Find where the given text appears and provide that cell's center as [X, Y] coordinate. 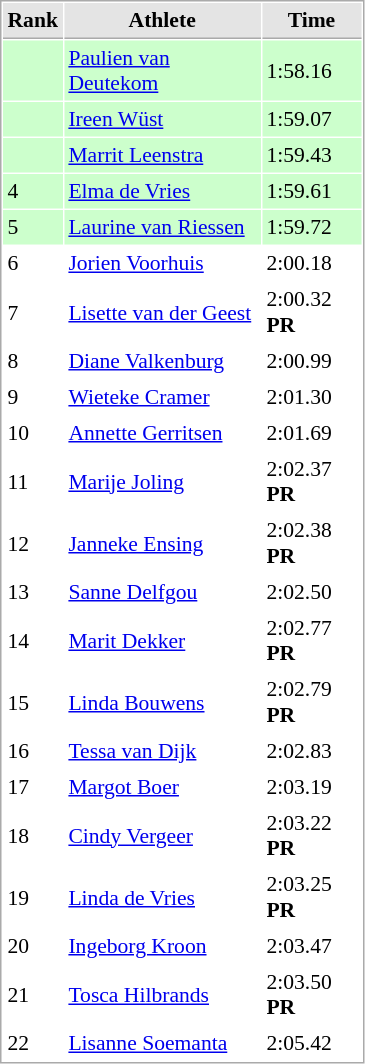
2:00.99 [312, 361]
Marit Dekker [162, 640]
Athlete [162, 21]
2:03.50 PR [312, 994]
1:59.07 [312, 119]
Diane Valkenburg [162, 361]
Paulien van Deutekom [162, 70]
Cindy Vergeer [162, 836]
12 [32, 543]
Lisette van der Geest [162, 312]
Elma de Vries [162, 191]
2:00.18 [312, 263]
7 [32, 312]
Annette Gerritsen [162, 433]
Tessa van Dijk [162, 751]
2:00.32 PR [312, 312]
1:59.43 [312, 155]
Marrit Leenstra [162, 155]
2:02.83 [312, 751]
Marije Joling [162, 482]
Wieteke Cramer [162, 397]
Rank [32, 21]
19 [32, 897]
1:59.61 [312, 191]
5 [32, 227]
11 [32, 482]
9 [32, 397]
2:02.79 PR [312, 702]
Tosca Hilbrands [162, 994]
Janneke Ensing [162, 543]
2:02.38 PR [312, 543]
Lisanne Soemanta [162, 1043]
1:59.72 [312, 227]
22 [32, 1043]
Jorien Voorhuis [162, 263]
Linda Bouwens [162, 702]
8 [32, 361]
16 [32, 751]
2:03.19 [312, 787]
Ingeborg Kroon [162, 945]
2:03.47 [312, 945]
2:01.69 [312, 433]
2:02.77 PR [312, 640]
2:05.42 [312, 1043]
15 [32, 702]
2:02.50 [312, 591]
6 [32, 263]
13 [32, 591]
Time [312, 21]
10 [32, 433]
17 [32, 787]
Ireen Wüst [162, 119]
Sanne Delfgou [162, 591]
Linda de Vries [162, 897]
18 [32, 836]
2:02.37 PR [312, 482]
4 [32, 191]
14 [32, 640]
Laurine van Riessen [162, 227]
2:03.22 PR [312, 836]
1:58.16 [312, 70]
20 [32, 945]
21 [32, 994]
2:01.30 [312, 397]
Margot Boer [162, 787]
2:03.25 PR [312, 897]
